Return [x, y] of the center of cell containing provided text 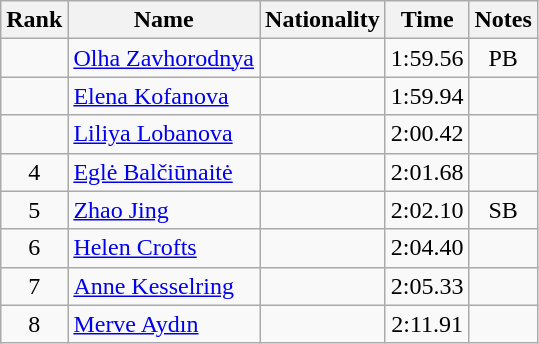
2:02.10 [427, 210]
Zhao Jing [164, 210]
8 [34, 324]
PB [503, 58]
5 [34, 210]
2:00.42 [427, 134]
6 [34, 248]
Liliya Lobanova [164, 134]
Name [164, 20]
Anne Kesselring [164, 286]
Notes [503, 20]
7 [34, 286]
Rank [34, 20]
2:05.33 [427, 286]
Olha Zavhorodnya [164, 58]
2:01.68 [427, 172]
Merve Aydın [164, 324]
Nationality [323, 20]
Eglė Balčiūnaitė [164, 172]
1:59.94 [427, 96]
2:11.91 [427, 324]
4 [34, 172]
2:04.40 [427, 248]
Elena Kofanova [164, 96]
1:59.56 [427, 58]
Helen Crofts [164, 248]
Time [427, 20]
SB [503, 210]
